Scan for the cell matching the given text and deliver its (x, y) coordinate at center. 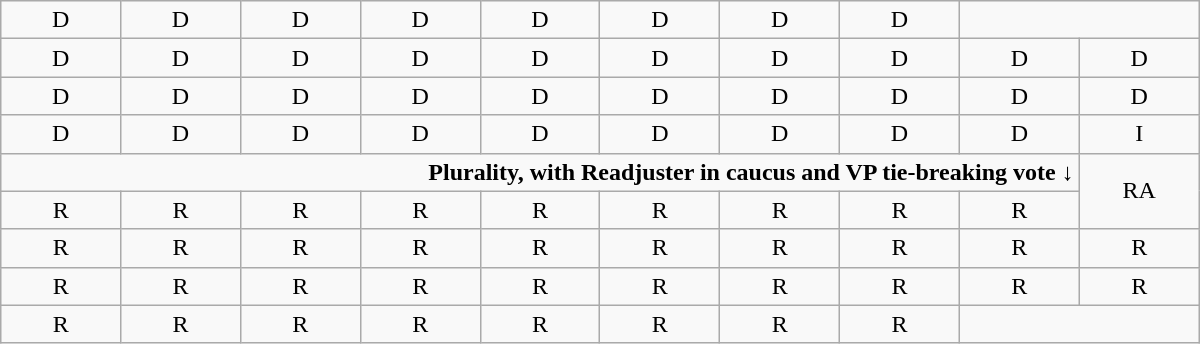
I (1139, 134)
Plurality, with Readjuster in caucus and VP tie-breaking vote ↓ (540, 172)
RA (1139, 191)
